Pinpoint the cell where the given text exists, returning its (x, y) midpoint coordinate. 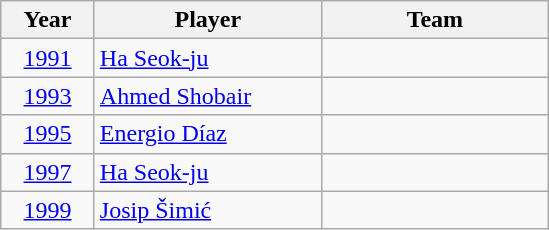
Player (208, 20)
1995 (48, 134)
1999 (48, 210)
Year (48, 20)
1991 (48, 58)
Ahmed Shobair (208, 96)
1997 (48, 172)
Josip Šimić (208, 210)
Energio Díaz (208, 134)
1993 (48, 96)
Team (434, 20)
